Extract the [X, Y] coordinate from the center of the cell holding the provided text.  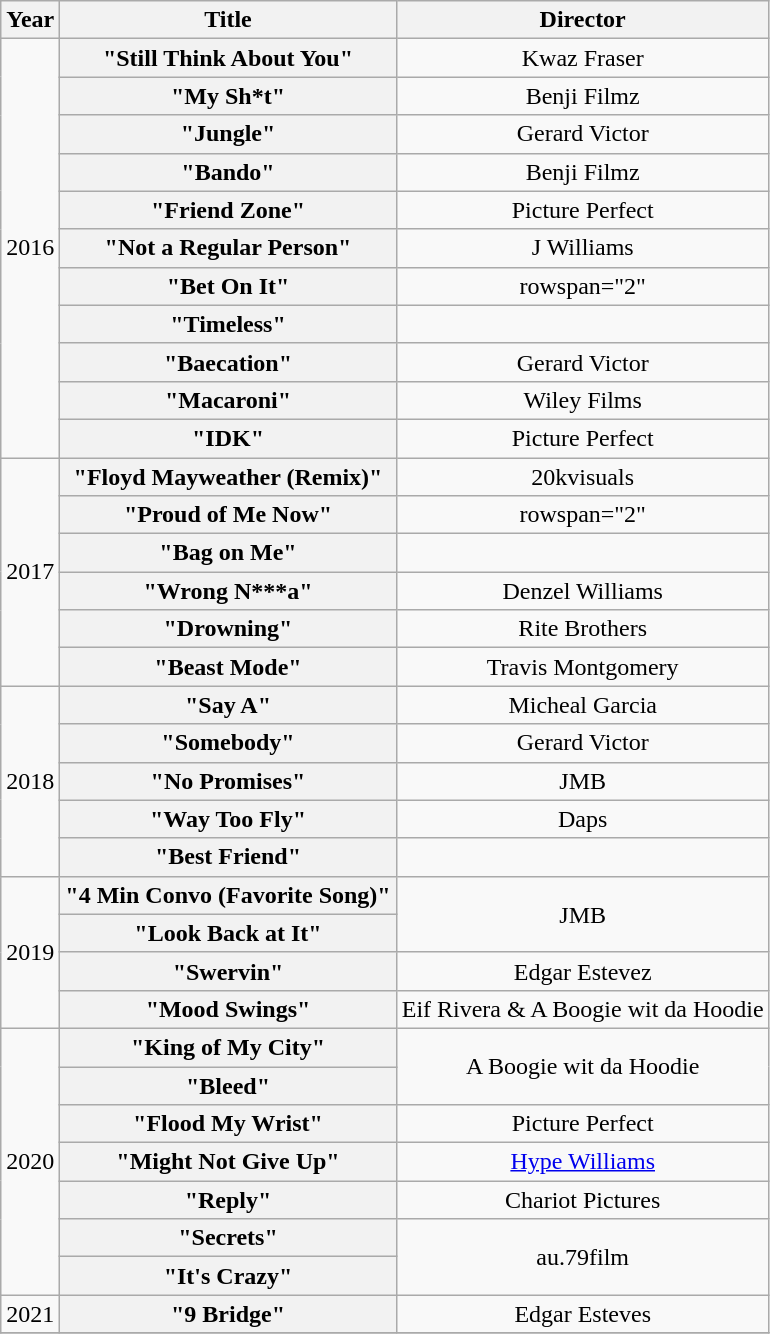
"Say A" [228, 705]
Eif Rivera & A Boogie wit da Hoodie [582, 1009]
"Still Think About You" [228, 58]
Edgar Esteves [582, 1314]
"Best Friend" [228, 857]
Year [30, 20]
Title [228, 20]
"Swervin" [228, 971]
"King of My City" [228, 1047]
"Not a Regular Person" [228, 248]
"No Promises" [228, 781]
A Boogie wit da Hoodie [582, 1066]
"9 Bridge" [228, 1314]
2018 [30, 781]
20kvisuals [582, 477]
Rite Brothers [582, 629]
"Way Too Fly" [228, 819]
Director [582, 20]
Daps [582, 819]
"Look Back at It" [228, 933]
"Friend Zone" [228, 210]
"Bleed" [228, 1085]
"Floyd Mayweather (Remix)" [228, 477]
Travis Montgomery [582, 667]
"Flood My Wrist" [228, 1124]
"Somebody" [228, 743]
Chariot Pictures [582, 1200]
2017 [30, 572]
"Jungle" [228, 134]
"Wrong N***a" [228, 591]
Denzel Williams [582, 591]
Hype Williams [582, 1162]
Micheal Garcia [582, 705]
"Drowning" [228, 629]
"Macaroni" [228, 400]
au.79film [582, 1257]
"Bando" [228, 172]
"Secrets" [228, 1238]
"Bet On It" [228, 286]
"My Sh*t" [228, 96]
Edgar Estevez [582, 971]
"Baecation" [228, 362]
"Mood Swings" [228, 1009]
Wiley Films [582, 400]
"Beast Mode" [228, 667]
"IDK" [228, 438]
"Proud of Me Now" [228, 515]
Kwaz Fraser [582, 58]
"Reply" [228, 1200]
2020 [30, 1161]
"Timeless" [228, 324]
"4 Min Convo (Favorite Song)" [228, 895]
2021 [30, 1314]
2019 [30, 952]
"Might Not Give Up" [228, 1162]
"It's Crazy" [228, 1276]
"Bag on Me" [228, 553]
2016 [30, 248]
J Williams [582, 248]
